Extract the (x, y) coordinate from the center of the cell holding the provided text.  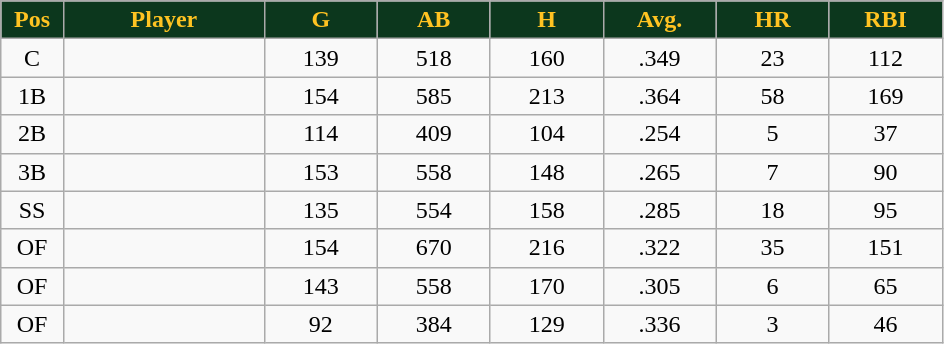
SS (32, 210)
409 (434, 134)
Avg. (660, 20)
90 (886, 172)
170 (546, 286)
Pos (32, 20)
.254 (660, 134)
670 (434, 248)
H (546, 20)
2B (32, 134)
37 (886, 134)
3 (772, 324)
143 (320, 286)
.305 (660, 286)
139 (320, 58)
18 (772, 210)
213 (546, 96)
585 (434, 96)
104 (546, 134)
58 (772, 96)
7 (772, 172)
HR (772, 20)
.265 (660, 172)
112 (886, 58)
554 (434, 210)
C (32, 58)
.349 (660, 58)
92 (320, 324)
169 (886, 96)
3B (32, 172)
.336 (660, 324)
135 (320, 210)
153 (320, 172)
216 (546, 248)
46 (886, 324)
65 (886, 286)
.322 (660, 248)
.285 (660, 210)
G (320, 20)
5 (772, 134)
23 (772, 58)
AB (434, 20)
1B (32, 96)
158 (546, 210)
35 (772, 248)
Player (164, 20)
6 (772, 286)
95 (886, 210)
160 (546, 58)
518 (434, 58)
384 (434, 324)
148 (546, 172)
.364 (660, 96)
151 (886, 248)
RBI (886, 20)
129 (546, 324)
114 (320, 134)
